From the cell containing the given text, extract its center point as (X, Y) coordinate. 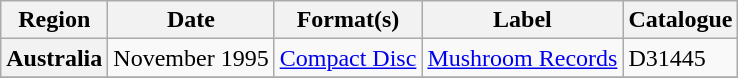
Label (522, 20)
Compact Disc (348, 58)
Format(s) (348, 20)
November 1995 (191, 58)
D31445 (680, 58)
Region (54, 20)
Mushroom Records (522, 58)
Date (191, 20)
Australia (54, 58)
Catalogue (680, 20)
